From the cell containing the given text, extract its center point as (X, Y) coordinate. 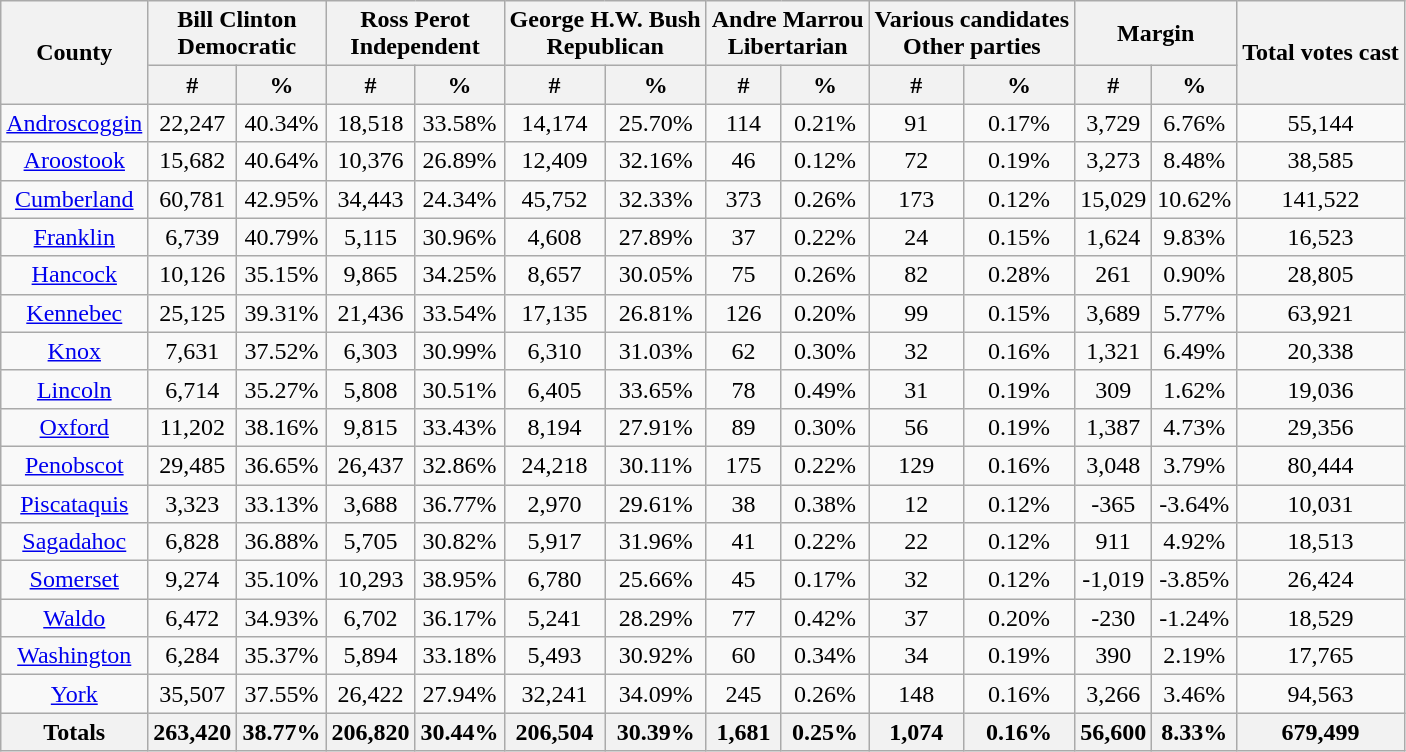
6,780 (554, 580)
-1.24% (1194, 618)
12 (916, 503)
245 (744, 694)
45,752 (554, 199)
3,729 (1114, 123)
30.96% (460, 237)
1,387 (1114, 427)
36.77% (460, 503)
0.28% (1018, 275)
27.91% (656, 427)
89 (744, 427)
36.17% (460, 618)
9,274 (192, 580)
5,917 (554, 542)
22 (916, 542)
Franklin (74, 237)
9,815 (370, 427)
6,714 (192, 389)
36.65% (282, 465)
Somerset (74, 580)
148 (916, 694)
32.86% (460, 465)
8.48% (1194, 161)
Bill ClintonDemocratic (237, 34)
38.77% (282, 732)
Kennebec (74, 313)
York (74, 694)
6,739 (192, 237)
56 (916, 427)
30.05% (656, 275)
Washington (74, 656)
60 (744, 656)
Ross PerotIndependent (415, 34)
4,608 (554, 237)
30.82% (460, 542)
8.33% (1194, 732)
390 (1114, 656)
29,356 (1321, 427)
679,499 (1321, 732)
16,523 (1321, 237)
0.21% (825, 123)
28,805 (1321, 275)
15,029 (1114, 199)
6,702 (370, 618)
175 (744, 465)
4.73% (1194, 427)
33.65% (656, 389)
1,681 (744, 732)
38.95% (460, 580)
0.38% (825, 503)
126 (744, 313)
10.62% (1194, 199)
309 (1114, 389)
Totals (74, 732)
32.33% (656, 199)
26,424 (1321, 580)
10,126 (192, 275)
1,074 (916, 732)
Margin (1156, 34)
-1,019 (1114, 580)
45 (744, 580)
33.54% (460, 313)
27.94% (460, 694)
34,443 (370, 199)
30.51% (460, 389)
80,444 (1321, 465)
38,585 (1321, 161)
25,125 (192, 313)
26,437 (370, 465)
Knox (74, 351)
60,781 (192, 199)
30.92% (656, 656)
Waldo (74, 618)
35.37% (282, 656)
18,529 (1321, 618)
35,507 (192, 694)
2.19% (1194, 656)
29,485 (192, 465)
28.29% (656, 618)
33.43% (460, 427)
37.55% (282, 694)
31 (916, 389)
2,970 (554, 503)
0.90% (1194, 275)
3.79% (1194, 465)
40.34% (282, 123)
63,921 (1321, 313)
41 (744, 542)
Penobscot (74, 465)
35.10% (282, 580)
6,828 (192, 542)
24 (916, 237)
31.03% (656, 351)
46 (744, 161)
39.31% (282, 313)
0.25% (825, 732)
20,338 (1321, 351)
5,493 (554, 656)
Hancock (74, 275)
18,518 (370, 123)
Sagadahoc (74, 542)
17,135 (554, 313)
3,689 (1114, 313)
37.52% (282, 351)
10,293 (370, 580)
3,048 (1114, 465)
3,266 (1114, 694)
33.13% (282, 503)
911 (1114, 542)
5,894 (370, 656)
19,036 (1321, 389)
30.99% (460, 351)
55,144 (1321, 123)
1,321 (1114, 351)
Aroostook (74, 161)
17,765 (1321, 656)
3,688 (370, 503)
5,705 (370, 542)
1,624 (1114, 237)
9,865 (370, 275)
373 (744, 199)
72 (916, 161)
38 (744, 503)
30.11% (656, 465)
11,202 (192, 427)
0.34% (825, 656)
40.64% (282, 161)
29.61% (656, 503)
0.49% (825, 389)
Piscataquis (74, 503)
32.16% (656, 161)
3,273 (1114, 161)
Cumberland (74, 199)
56,600 (1114, 732)
26.81% (656, 313)
6,284 (192, 656)
22,247 (192, 123)
9.83% (1194, 237)
30.39% (656, 732)
6,303 (370, 351)
25.70% (656, 123)
6,405 (554, 389)
6,472 (192, 618)
-3.85% (1194, 580)
3.46% (1194, 694)
6,310 (554, 351)
15,682 (192, 161)
36.88% (282, 542)
8,657 (554, 275)
75 (744, 275)
34 (916, 656)
-230 (1114, 618)
35.27% (282, 389)
24,218 (554, 465)
Andre MarrouLibertarian (788, 34)
3,323 (192, 503)
91 (916, 123)
Lincoln (74, 389)
40.79% (282, 237)
25.66% (656, 580)
6.76% (1194, 123)
-3.64% (1194, 503)
5,241 (554, 618)
4.92% (1194, 542)
14,174 (554, 123)
94,563 (1321, 694)
34.09% (656, 694)
30.44% (460, 732)
35.15% (282, 275)
114 (744, 123)
18,513 (1321, 542)
24.34% (460, 199)
5.77% (1194, 313)
Oxford (74, 427)
31.96% (656, 542)
10,376 (370, 161)
10,031 (1321, 503)
206,820 (370, 732)
206,504 (554, 732)
261 (1114, 275)
26,422 (370, 694)
42.95% (282, 199)
0.42% (825, 618)
32,241 (554, 694)
Various candidatesOther parties (972, 34)
34.25% (460, 275)
1.62% (1194, 389)
38.16% (282, 427)
141,522 (1321, 199)
27.89% (656, 237)
78 (744, 389)
Total votes cast (1321, 52)
21,436 (370, 313)
263,420 (192, 732)
County (74, 52)
12,409 (554, 161)
8,194 (554, 427)
33.58% (460, 123)
82 (916, 275)
5,808 (370, 389)
7,631 (192, 351)
Androscoggin (74, 123)
26.89% (460, 161)
34.93% (282, 618)
99 (916, 313)
-365 (1114, 503)
129 (916, 465)
62 (744, 351)
77 (744, 618)
33.18% (460, 656)
George H.W. BushRepublican (605, 34)
173 (916, 199)
5,115 (370, 237)
6.49% (1194, 351)
